For the text-containing cell, return its midpoint in [x, y] coordinate format. 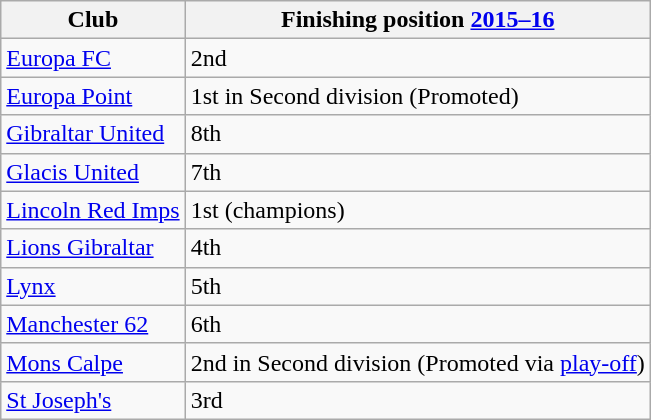
Mons Calpe [93, 362]
Europa FC [93, 58]
St Joseph's [93, 400]
Lions Gibraltar [93, 248]
Finishing position 2015–16 [418, 20]
Glacis United [93, 172]
Manchester 62 [93, 324]
5th [418, 286]
2nd [418, 58]
6th [418, 324]
1st (champions) [418, 210]
8th [418, 134]
Club [93, 20]
Lynx [93, 286]
4th [418, 248]
3rd [418, 400]
Gibraltar United [93, 134]
Europa Point [93, 96]
2nd in Second division (Promoted via play-off) [418, 362]
1st in Second division (Promoted) [418, 96]
Lincoln Red Imps [93, 210]
7th [418, 172]
